Return the [X, Y] coordinate for the center point of the cell that contains the specified text.  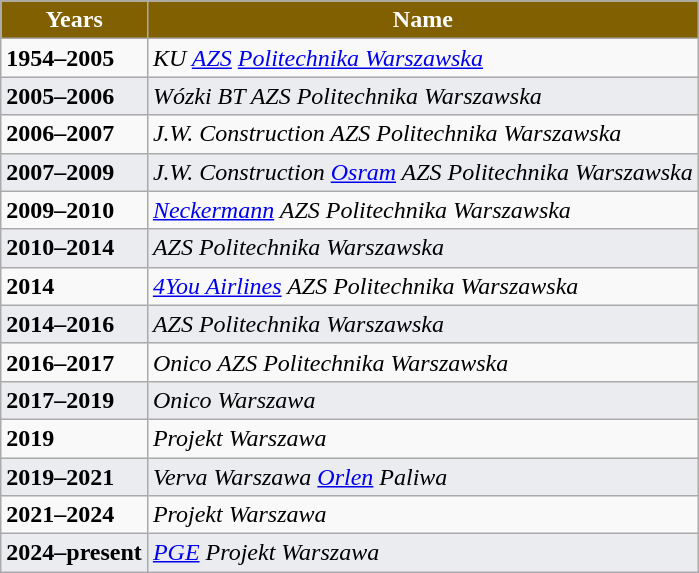
J.W. Construction Osram AZS Politechnika Warszawska [422, 172]
2019–2021 [74, 477]
4You Airlines AZS Politechnika Warszawska [422, 286]
Neckermann AZS Politechnika Warszawska [422, 210]
2010–2014 [74, 248]
KU AZS Politechnika Warszawska [422, 58]
Onico AZS Politechnika Warszawska [422, 362]
2019 [74, 438]
PGE Projekt Warszawa [422, 553]
2014–2016 [74, 324]
Verva Warszawa Orlen Paliwa [422, 477]
2024–present [74, 553]
J.W. Construction AZS Politechnika Warszawska [422, 134]
2016–2017 [74, 362]
Onico Warszawa [422, 400]
2006–2007 [74, 134]
2009–2010 [74, 210]
2005–2006 [74, 96]
2014 [74, 286]
2021–2024 [74, 515]
Wózki BT AZS Politechnika Warszawska [422, 96]
2007–2009 [74, 172]
Name [422, 20]
2017–2019 [74, 400]
1954–2005 [74, 58]
Years [74, 20]
